Locate the cell with the specified text and output its [x, y] center coordinate. 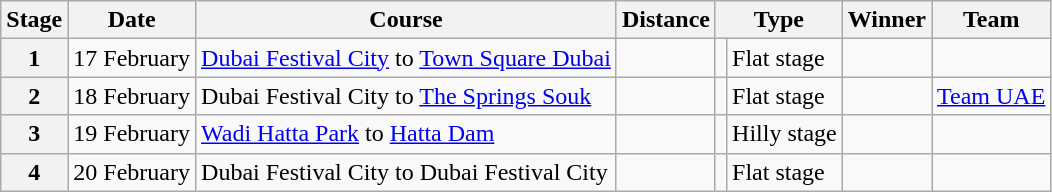
Team UAE [992, 96]
1 [34, 58]
17 February [132, 58]
Type [778, 20]
Date [132, 20]
20 February [132, 172]
4 [34, 172]
Dubai Festival City to Dubai Festival City [406, 172]
Dubai Festival City to The Springs Souk [406, 96]
Hilly stage [785, 134]
Course [406, 20]
Team [992, 20]
Distance [666, 20]
18 February [132, 96]
Winner [886, 20]
Wadi Hatta Park to Hatta Dam [406, 134]
19 February [132, 134]
Stage [34, 20]
2 [34, 96]
3 [34, 134]
Dubai Festival City to Town Square Dubai [406, 58]
